Return (x, y) of the center of cell containing provided text 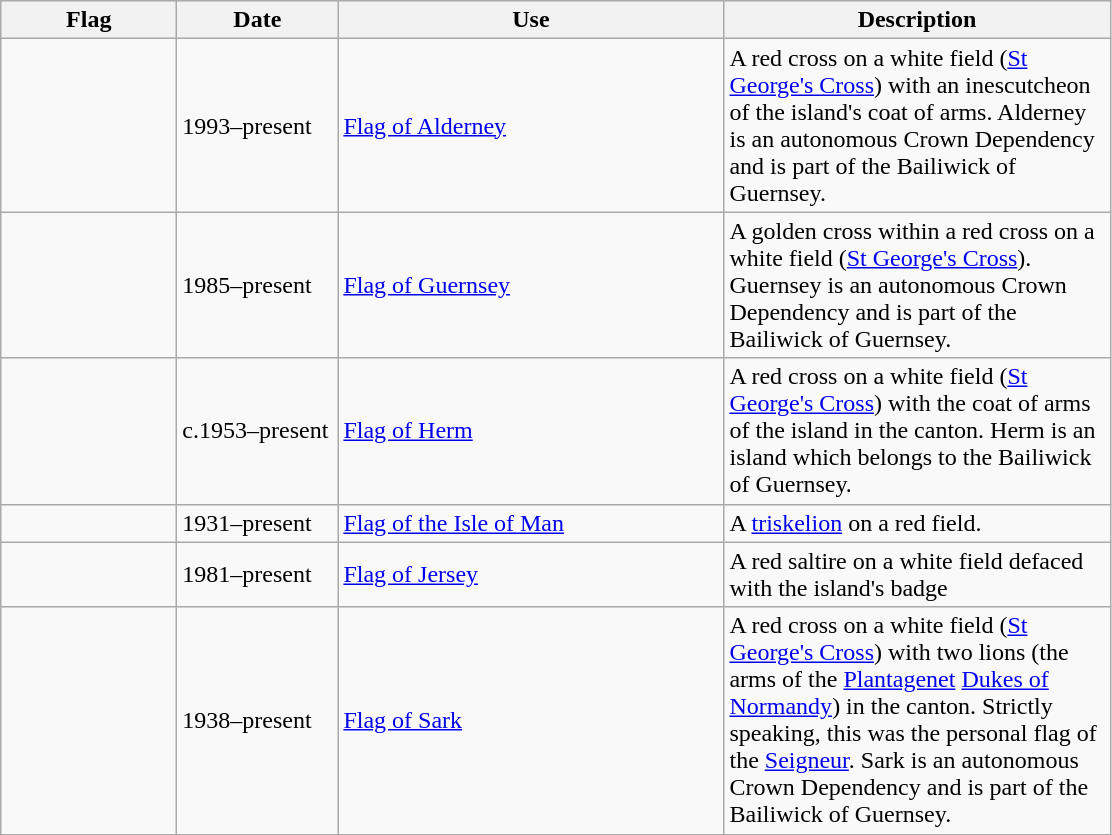
Flag of Sark (531, 720)
1931–present (258, 523)
c.1953–present (258, 431)
Description (917, 20)
Flag of Alderney (531, 126)
Flag of Jersey (531, 574)
1981–present (258, 574)
1993–present (258, 126)
A triskelion on a red field. (917, 523)
Flag (89, 20)
Date (258, 20)
1938–present (258, 720)
Flag of Guernsey (531, 285)
1985–present (258, 285)
A red saltire on a white field defaced with the island's badge (917, 574)
Flag of the Isle of Man (531, 523)
Flag of Herm (531, 431)
Use (531, 20)
